Extract the (X, Y) coordinate from the center of the cell holding the provided text.  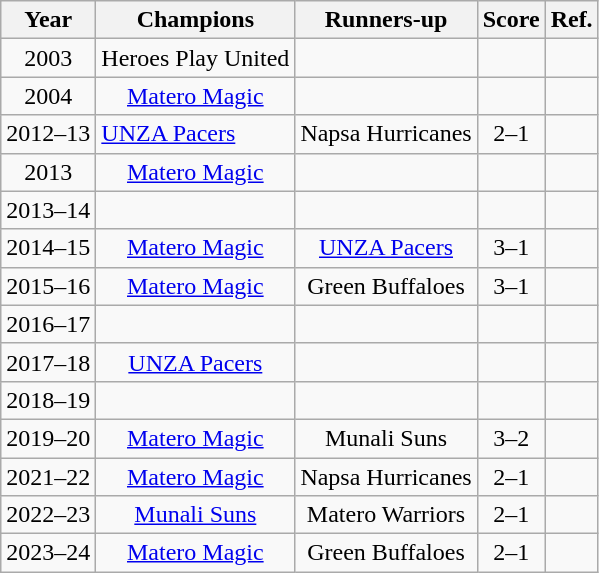
2014–15 (48, 248)
Matero Warriors (386, 515)
Year (48, 20)
2019–20 (48, 438)
2015–16 (48, 286)
2022–23 (48, 515)
2021–22 (48, 477)
2013 (48, 172)
Score (511, 20)
2003 (48, 58)
Champions (196, 20)
2012–13 (48, 134)
Ref. (572, 20)
2023–24 (48, 553)
Runners-up (386, 20)
2016–17 (48, 324)
2004 (48, 96)
Heroes Play United (196, 58)
2017–18 (48, 362)
3–2 (511, 438)
2018–19 (48, 400)
2013–14 (48, 210)
